Search for the cell housing the specified text and yield its [X, Y] center coordinate. 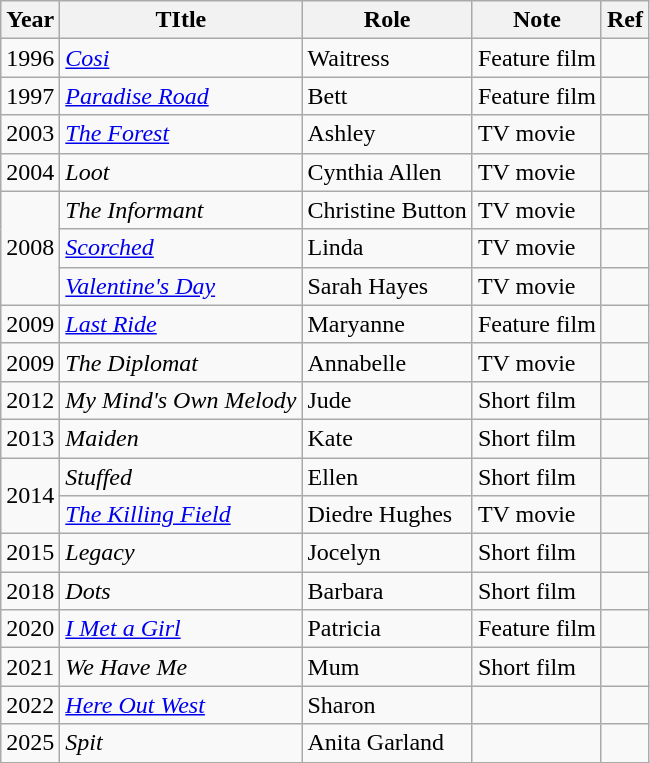
Note [536, 20]
2004 [30, 172]
Anita Garland [387, 743]
Year [30, 20]
Role [387, 20]
Diedre Hughes [387, 515]
Cynthia Allen [387, 172]
Ellen [387, 477]
Patricia [387, 629]
Linda [387, 248]
Cosi [181, 58]
Jude [387, 400]
Paradise Road [181, 96]
Loot [181, 172]
Ref [624, 20]
2025 [30, 743]
TItle [181, 20]
1997 [30, 96]
2022 [30, 705]
Maiden [181, 438]
Here Out West [181, 705]
Stuffed [181, 477]
2015 [30, 553]
Kate [387, 438]
Maryanne [387, 324]
Sarah Hayes [387, 286]
The Killing Field [181, 515]
Waitress [387, 58]
The Diplomat [181, 362]
2012 [30, 400]
2003 [30, 134]
Bett [387, 96]
Jocelyn [387, 553]
Last Ride [181, 324]
2020 [30, 629]
2013 [30, 438]
I Met a Girl [181, 629]
Dots [181, 591]
The Forest [181, 134]
2014 [30, 496]
Mum [387, 667]
The Informant [181, 210]
Valentine's Day [181, 286]
Barbara [387, 591]
We Have Me [181, 667]
2021 [30, 667]
My Mind's Own Melody [181, 400]
Legacy [181, 553]
2018 [30, 591]
Christine Button [387, 210]
Spit [181, 743]
Scorched [181, 248]
Annabelle [387, 362]
Sharon [387, 705]
2008 [30, 248]
1996 [30, 58]
Ashley [387, 134]
